Identify which cell holds the provided text, then report its [X, Y] central coordinate. 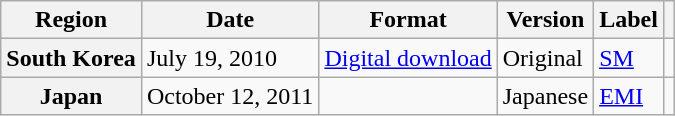
EMI [629, 96]
South Korea [72, 58]
Label [629, 20]
Version [545, 20]
October 12, 2011 [230, 96]
Date [230, 20]
Japan [72, 96]
Original [545, 58]
Region [72, 20]
Format [408, 20]
Japanese [545, 96]
July 19, 2010 [230, 58]
Digital download [408, 58]
SM [629, 58]
